Provide the (X, Y) coordinate of the cell's center where the given text is located.  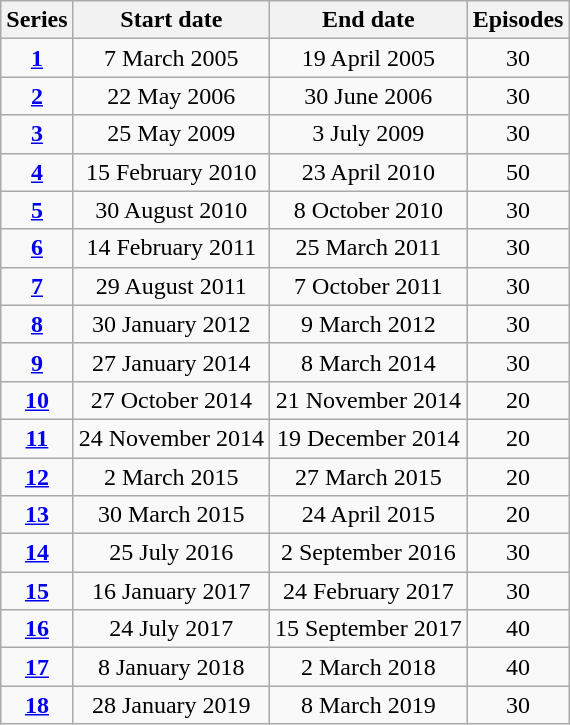
7 October 2011 (368, 286)
10 (37, 400)
2 (37, 96)
25 July 2016 (171, 553)
15 September 2017 (368, 629)
18 (37, 705)
14 February 2011 (171, 248)
15 February 2010 (171, 172)
14 (37, 553)
8 (37, 324)
8 March 2019 (368, 705)
50 (518, 172)
30 June 2006 (368, 96)
Series (37, 20)
7 March 2005 (171, 58)
30 March 2015 (171, 515)
16 (37, 629)
End date (368, 20)
19 April 2005 (368, 58)
27 January 2014 (171, 362)
23 April 2010 (368, 172)
27 March 2015 (368, 477)
8 March 2014 (368, 362)
30 January 2012 (171, 324)
5 (37, 210)
8 January 2018 (171, 667)
2 March 2018 (368, 667)
16 January 2017 (171, 591)
1 (37, 58)
15 (37, 591)
2 March 2015 (171, 477)
24 February 2017 (368, 591)
4 (37, 172)
21 November 2014 (368, 400)
2 September 2016 (368, 553)
25 March 2011 (368, 248)
28 January 2019 (171, 705)
24 April 2015 (368, 515)
Episodes (518, 20)
7 (37, 286)
30 August 2010 (171, 210)
12 (37, 477)
25 May 2009 (171, 134)
9 (37, 362)
29 August 2011 (171, 286)
17 (37, 667)
8 October 2010 (368, 210)
Start date (171, 20)
3 July 2009 (368, 134)
11 (37, 438)
24 November 2014 (171, 438)
19 December 2014 (368, 438)
3 (37, 134)
22 May 2006 (171, 96)
13 (37, 515)
24 July 2017 (171, 629)
9 March 2012 (368, 324)
27 October 2014 (171, 400)
6 (37, 248)
